Return the [X, Y] coordinate for the center point of the cell that contains the specified text.  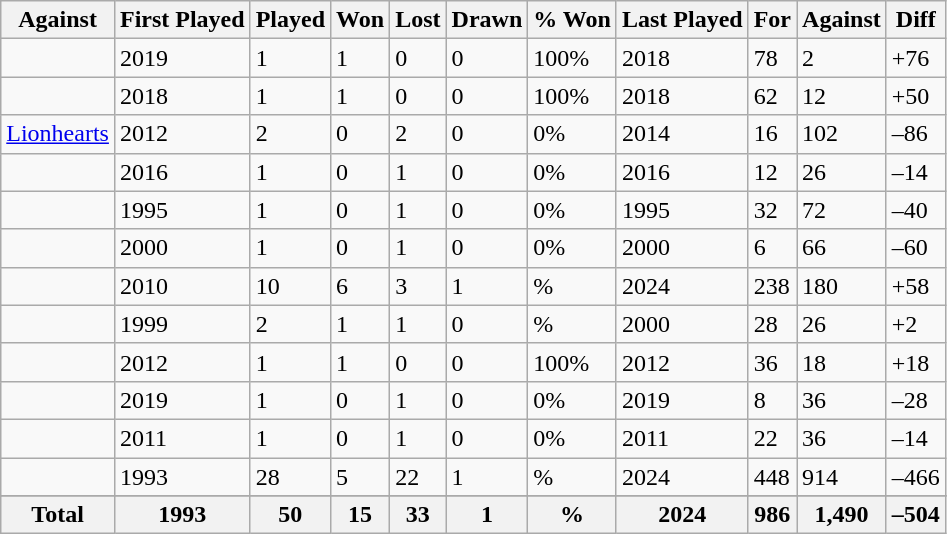
66 [842, 248]
1,490 [842, 515]
% Won [572, 20]
Diff [916, 20]
+18 [916, 362]
102 [842, 134]
986 [772, 515]
448 [772, 477]
+50 [916, 96]
33 [418, 515]
Won [360, 20]
62 [772, 96]
15 [360, 515]
1999 [182, 324]
–40 [916, 210]
32 [772, 210]
238 [772, 286]
–504 [916, 515]
2014 [682, 134]
5 [360, 477]
50 [290, 515]
Lionhearts [58, 134]
+76 [916, 58]
+58 [916, 286]
914 [842, 477]
For [772, 20]
16 [772, 134]
8 [772, 400]
180 [842, 286]
78 [772, 58]
72 [842, 210]
2010 [182, 286]
Total [58, 515]
10 [290, 286]
Last Played [682, 20]
18 [842, 362]
First Played [182, 20]
Played [290, 20]
–60 [916, 248]
+2 [916, 324]
–466 [916, 477]
Drawn [487, 20]
–86 [916, 134]
Lost [418, 20]
3 [418, 286]
–28 [916, 400]
